Provide the (x, y) coordinate of the cell's center where the given text is located.  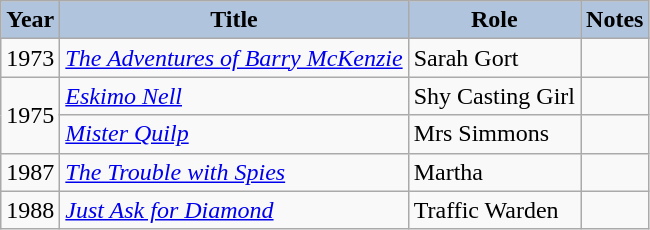
Mrs Simmons (494, 134)
Role (494, 20)
Year (30, 20)
The Adventures of Barry McKenzie (234, 58)
Just Ask for Diamond (234, 210)
Sarah Gort (494, 58)
1975 (30, 115)
Notes (615, 20)
Eskimo Nell (234, 96)
Title (234, 20)
1988 (30, 210)
Shy Casting Girl (494, 96)
Martha (494, 172)
1973 (30, 58)
The Trouble with Spies (234, 172)
Mister Quilp (234, 134)
Traffic Warden (494, 210)
1987 (30, 172)
